Return the [x, y] coordinate for the center point of the cell that contains the specified text.  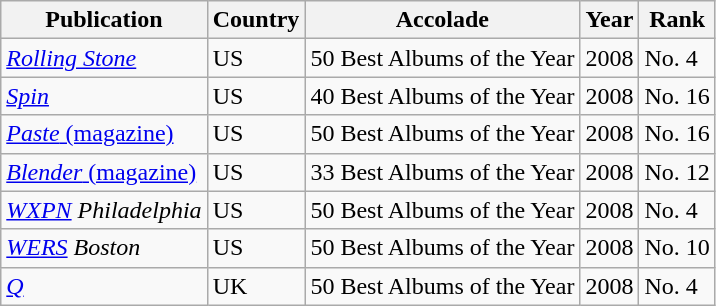
Spin [104, 96]
WXPN Philadelphia [104, 210]
Paste (magazine) [104, 134]
Q [104, 286]
Rolling Stone [104, 58]
Rank [677, 20]
33 Best Albums of the Year [442, 172]
UK [256, 286]
Publication [104, 20]
WERS Boston [104, 248]
No. 12 [677, 172]
Blender (magazine) [104, 172]
No. 10 [677, 248]
Accolade [442, 20]
Country [256, 20]
40 Best Albums of the Year [442, 96]
Year [610, 20]
